Return the [x, y] coordinate for the center point of the cell that contains the specified text.  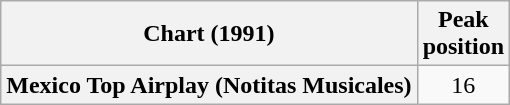
Chart (1991) [209, 34]
Mexico Top Airplay (Notitas Musicales) [209, 85]
16 [463, 85]
Peakposition [463, 34]
